Search for the cell housing the specified text and yield its [x, y] center coordinate. 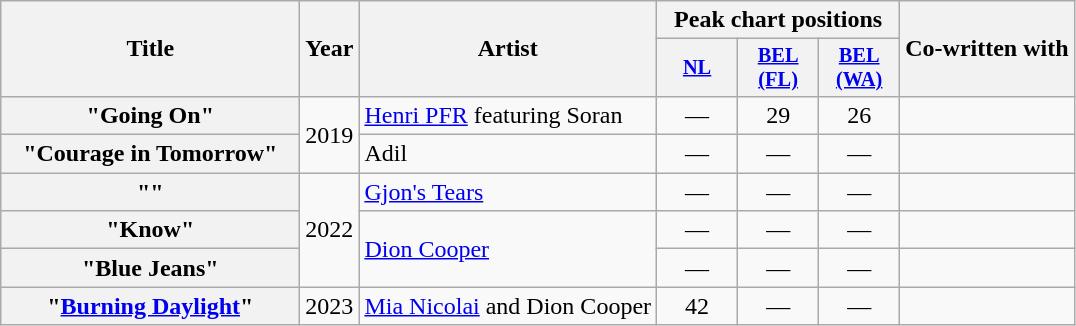
"Know" [150, 230]
Adil [508, 154]
Mia Nicolai and Dion Cooper [508, 306]
Peak chart positions [778, 20]
26 [860, 115]
29 [778, 115]
Year [330, 49]
"Burning Daylight" [150, 306]
BEL(WA) [860, 68]
2019 [330, 134]
Artist [508, 49]
Gjon's Tears [508, 192]
2023 [330, 306]
Co-written with [987, 49]
"Blue Jeans" [150, 268]
Title [150, 49]
"Courage in Tomorrow" [150, 154]
Dion Cooper [508, 249]
Henri PFR featuring Soran [508, 115]
"Going On" [150, 115]
42 [698, 306]
2022 [330, 230]
"" [150, 192]
BEL(FL) [778, 68]
NL [698, 68]
